Capture the cell that displays the provided text and extract its (X, Y) central coordinate. 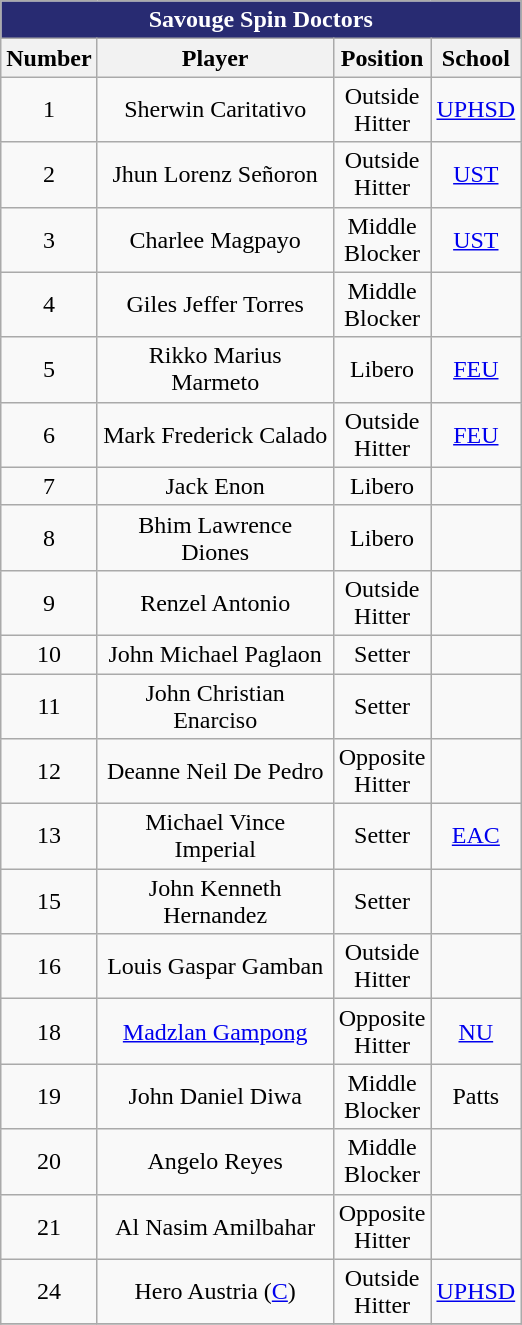
Deanne Neil De Pedro (215, 772)
John Kenneth Hernandez (215, 902)
Hero Austria (C) (215, 1292)
18 (49, 1032)
15 (49, 902)
9 (49, 602)
Number (49, 58)
EAC (476, 836)
24 (49, 1292)
Charlee Magpayo (215, 240)
10 (49, 654)
8 (49, 538)
19 (49, 1096)
6 (49, 434)
Savouge Spin Doctors (261, 20)
Renzel Antonio (215, 602)
Position (382, 58)
Al Nasim Amilbahar (215, 1226)
Rikko Marius Marmeto (215, 370)
Angelo Reyes (215, 1162)
7 (49, 486)
John Michael Paglaon (215, 654)
11 (49, 706)
5 (49, 370)
1 (49, 110)
Giles Jeffer Torres (215, 304)
3 (49, 240)
John Christian Enarciso (215, 706)
2 (49, 174)
4 (49, 304)
School (476, 58)
John Daniel Diwa (215, 1096)
21 (49, 1226)
16 (49, 966)
Michael Vince Imperial (215, 836)
20 (49, 1162)
NU (476, 1032)
Patts (476, 1096)
Bhim Lawrence Diones (215, 538)
Mark Frederick Calado (215, 434)
Sherwin Caritativo (215, 110)
Jack Enon (215, 486)
Louis Gaspar Gamban (215, 966)
Player (215, 58)
13 (49, 836)
12 (49, 772)
Madzlan Gampong (215, 1032)
Jhun Lorenz Señoron (215, 174)
